Capture the cell that displays the provided text and extract its [X, Y] central coordinate. 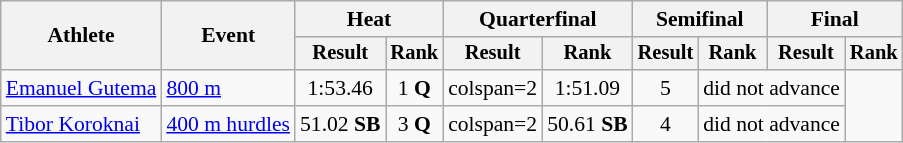
1:53.46 [340, 88]
Quarterfinal [538, 19]
4 [666, 124]
400 m hurdles [228, 124]
1 Q [415, 88]
Heat [369, 19]
Athlete [82, 36]
Tibor Koroknai [82, 124]
50.61 SB [588, 124]
Event [228, 36]
800 m [228, 88]
Emanuel Gutema [82, 88]
Semifinal [700, 19]
51.02 SB [340, 124]
5 [666, 88]
3 Q [415, 124]
1:51.09 [588, 88]
Final [835, 19]
